Provide the [x, y] coordinate of the cell's center where the given text is located.  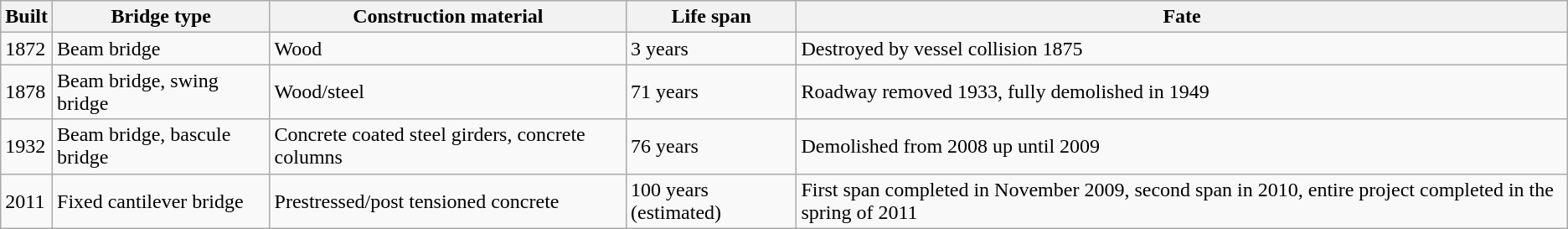
Demolished from 2008 up until 2009 [1182, 146]
First span completed in November 2009, second span in 2010, entire project completed in the spring of 2011 [1182, 201]
Beam bridge, swing bridge [162, 92]
Roadway removed 1933, fully demolished in 1949 [1182, 92]
71 years [712, 92]
Fate [1182, 17]
Concrete coated steel girders, concrete columns [448, 146]
3 years [712, 49]
Wood/steel [448, 92]
Built [27, 17]
Beam bridge, bascule bridge [162, 146]
76 years [712, 146]
Construction material [448, 17]
100 years (estimated) [712, 201]
Beam bridge [162, 49]
1878 [27, 92]
2011 [27, 201]
Destroyed by vessel collision 1875 [1182, 49]
Prestressed/post tensioned concrete [448, 201]
1932 [27, 146]
Bridge type [162, 17]
Fixed cantilever bridge [162, 201]
Life span [712, 17]
Wood [448, 49]
1872 [27, 49]
